Detect which cell encompasses the target text, then output its (X, Y) center coordinate. 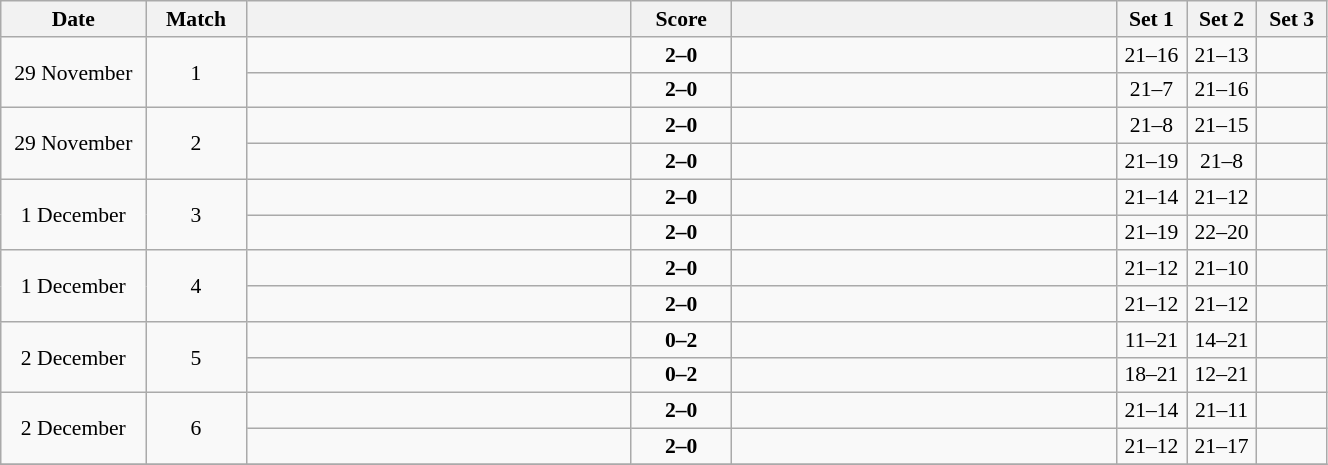
14–21 (1221, 340)
Score (681, 19)
21–13 (1221, 55)
6 (196, 428)
22–20 (1221, 233)
Set 1 (1151, 19)
21–7 (1151, 90)
18–21 (1151, 375)
21–10 (1221, 269)
1 (196, 72)
Set 2 (1221, 19)
11–21 (1151, 340)
Match (196, 19)
3 (196, 214)
21–17 (1221, 447)
21–15 (1221, 126)
5 (196, 358)
12–21 (1221, 375)
21–11 (1221, 411)
2 (196, 144)
4 (196, 286)
Date (74, 19)
Set 3 (1292, 19)
